Find where the given text appears and provide that cell's center as [x, y] coordinate. 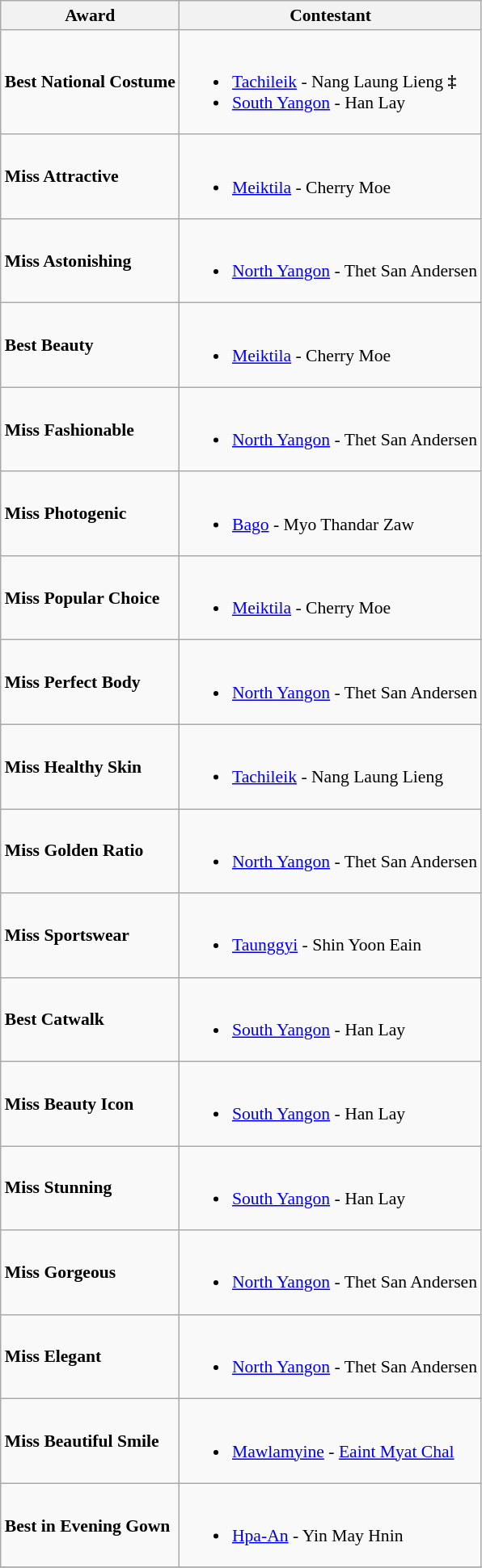
Miss Beauty Icon [91, 1104]
Miss Stunning [91, 1188]
Miss Astonishing [91, 261]
Mawlamyine - Eaint Myat Chal [330, 1441]
Best Beauty [91, 345]
Tachileik - Nang Laung Lieng ‡ South Yangon - Han Lay [330, 82]
Miss Popular Choice [91, 598]
Best in Evening Gown [91, 1525]
Miss Photogenic [91, 514]
Miss Fashionable [91, 429]
Best National Costume [91, 82]
Hpa-An - Yin May Hnin [330, 1525]
Miss Attractive [91, 177]
Miss Elegant [91, 1357]
Contestant [330, 15]
Miss Perfect Body [91, 682]
Award [91, 15]
Miss Golden Ratio [91, 851]
Taunggyi - Shin Yoon Eain [330, 935]
Miss Healthy Skin [91, 767]
Bago - Myo Thandar Zaw [330, 514]
Miss Beautiful Smile [91, 1441]
Best Catwalk [91, 1020]
Miss Gorgeous [91, 1272]
Miss Sportswear [91, 935]
Tachileik - Nang Laung Lieng [330, 767]
